Capture the cell that displays the provided text and extract its (x, y) central coordinate. 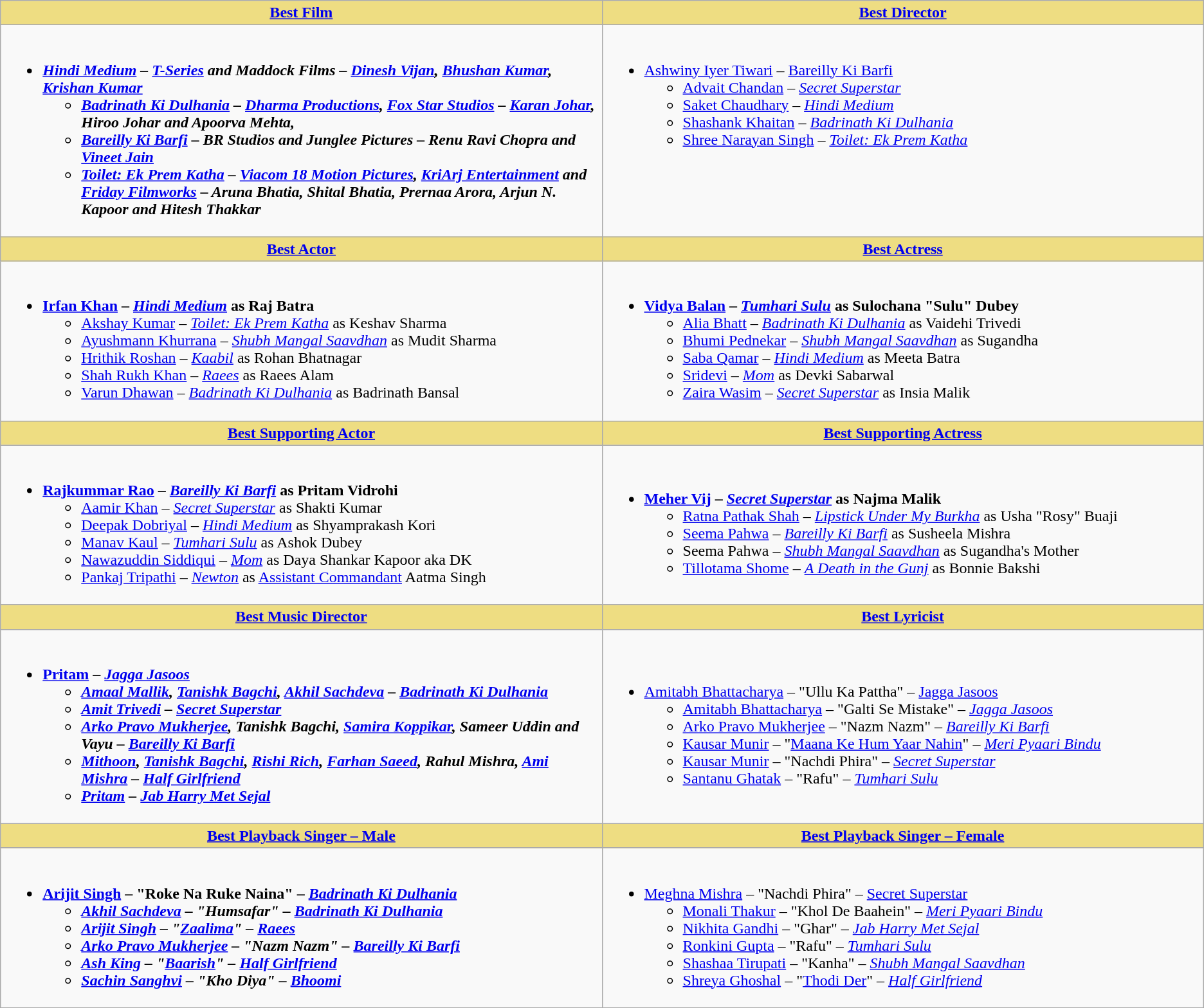
Best Playback Singer – Female (903, 836)
Best Music Director (301, 617)
Best Director (903, 13)
Best Playback Singer – Male (301, 836)
Best Actress (903, 249)
Best Supporting Actor (301, 433)
Best Film (301, 13)
Best Supporting Actress (903, 433)
Best Lyricist (903, 617)
Best Actor (301, 249)
